Return the (X, Y) coordinate for the center point of the cell that contains the specified text.  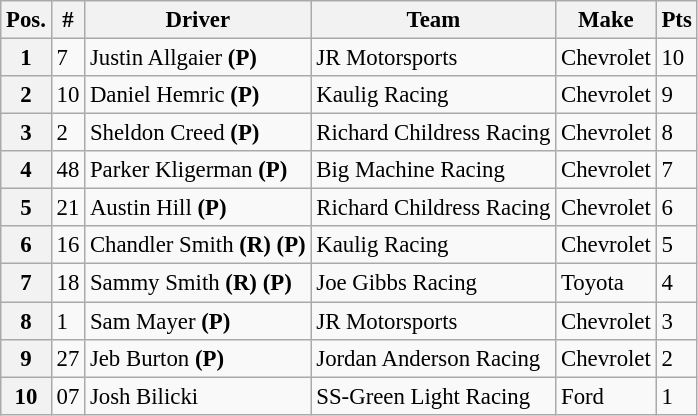
Parker Kligerman (P) (198, 170)
18 (68, 283)
21 (68, 208)
SS-Green Light Racing (434, 396)
Big Machine Racing (434, 170)
07 (68, 396)
Daniel Hemric (P) (198, 95)
48 (68, 170)
Justin Allgaier (P) (198, 58)
Driver (198, 20)
Sammy Smith (R) (P) (198, 283)
Ford (606, 396)
Joe Gibbs Racing (434, 283)
Sheldon Creed (P) (198, 133)
Pos. (26, 20)
Pts (676, 20)
Chandler Smith (R) (P) (198, 245)
Toyota (606, 283)
Austin Hill (P) (198, 208)
16 (68, 245)
Team (434, 20)
Make (606, 20)
Sam Mayer (P) (198, 321)
# (68, 20)
Josh Bilicki (198, 396)
Jeb Burton (P) (198, 358)
27 (68, 358)
Jordan Anderson Racing (434, 358)
